For the text-containing cell, return its midpoint in [X, Y] coordinate format. 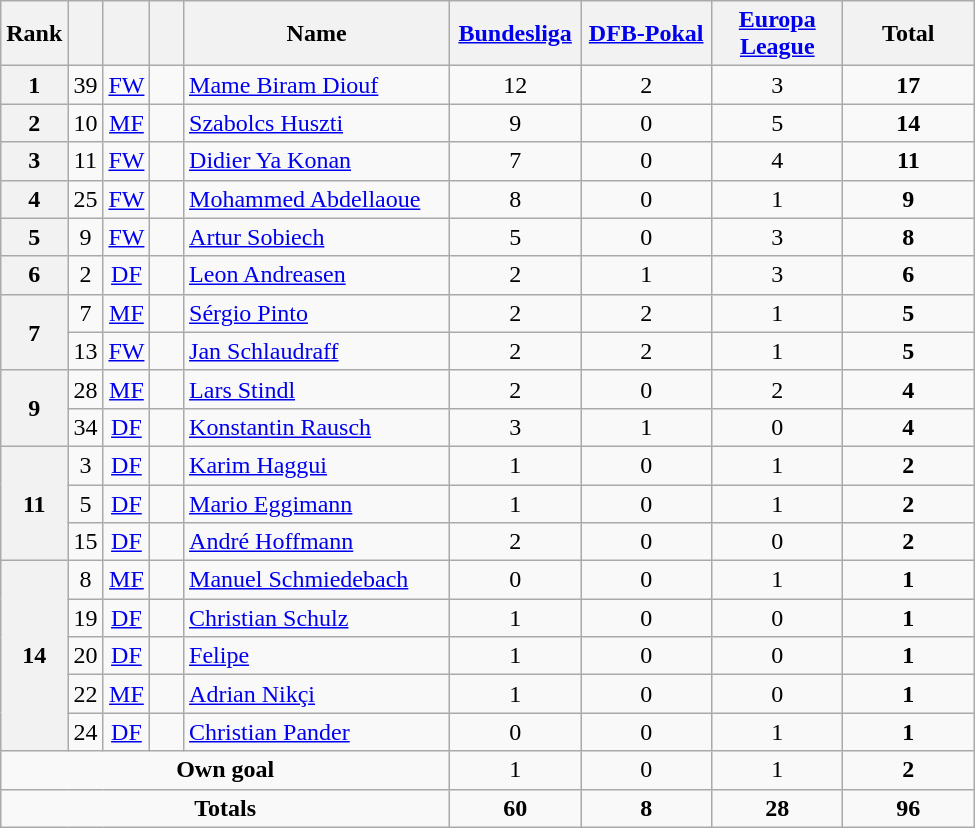
Felipe [317, 656]
Total [908, 34]
Karim Haggui [317, 465]
Jan Schlaudraff [317, 351]
60 [516, 808]
15 [86, 542]
Szabolcs Huszti [317, 123]
Leon Andreasen [317, 275]
Sérgio Pinto [317, 313]
Mohammed Abdellaoue [317, 199]
Name [317, 34]
André Hoffmann [317, 542]
19 [86, 618]
24 [86, 732]
34 [86, 427]
Konstantin Rausch [317, 427]
Bundesliga [516, 34]
Manuel Schmiedebach [317, 580]
96 [908, 808]
Christian Pander [317, 732]
10 [86, 123]
Europa League [778, 34]
Own goal [226, 770]
DFB-Pokal [646, 34]
Lars Stindl [317, 389]
25 [86, 199]
Didier Ya Konan [317, 161]
Artur Sobiech [317, 237]
Mame Biram Diouf [317, 85]
12 [516, 85]
39 [86, 85]
Adrian Nikçi [317, 694]
20 [86, 656]
17 [908, 85]
Christian Schulz [317, 618]
Rank [34, 34]
Totals [226, 808]
13 [86, 351]
Mario Eggimann [317, 503]
22 [86, 694]
